Identify which cell holds the provided text, then report its [x, y] central coordinate. 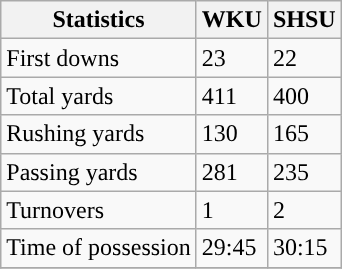
Passing yards [99, 172]
Time of possession [99, 248]
WKU [232, 20]
SHSU [304, 20]
411 [232, 96]
29:45 [232, 248]
1 [232, 210]
Rushing yards [99, 134]
281 [232, 172]
165 [304, 134]
30:15 [304, 248]
22 [304, 58]
130 [232, 134]
400 [304, 96]
Turnovers [99, 210]
First downs [99, 58]
Statistics [99, 20]
Total yards [99, 96]
2 [304, 210]
235 [304, 172]
23 [232, 58]
